For the text-containing cell, return its midpoint in (X, Y) coordinate format. 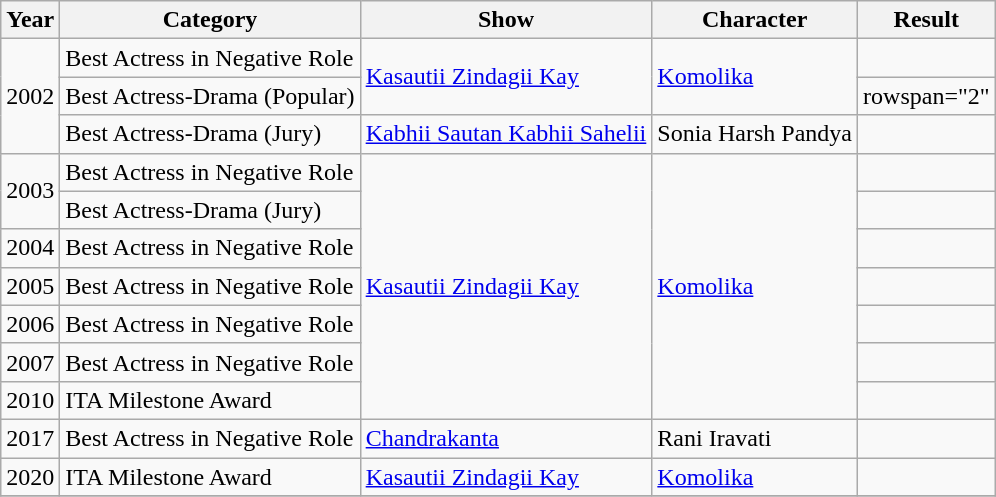
2020 (30, 477)
Character (755, 20)
2010 (30, 400)
Year (30, 20)
Show (506, 20)
Chandrakanta (506, 438)
2003 (30, 191)
Kabhii Sautan Kabhii Sahelii (506, 134)
2006 (30, 324)
2007 (30, 362)
Category (210, 20)
Best Actress-Drama (Popular) (210, 96)
2017 (30, 438)
rowspan="2" (927, 96)
2005 (30, 286)
Result (927, 20)
Rani Iravati (755, 438)
2004 (30, 248)
Sonia Harsh Pandya (755, 134)
2002 (30, 96)
